Find where the given text appears and provide that cell's center as [X, Y] coordinate. 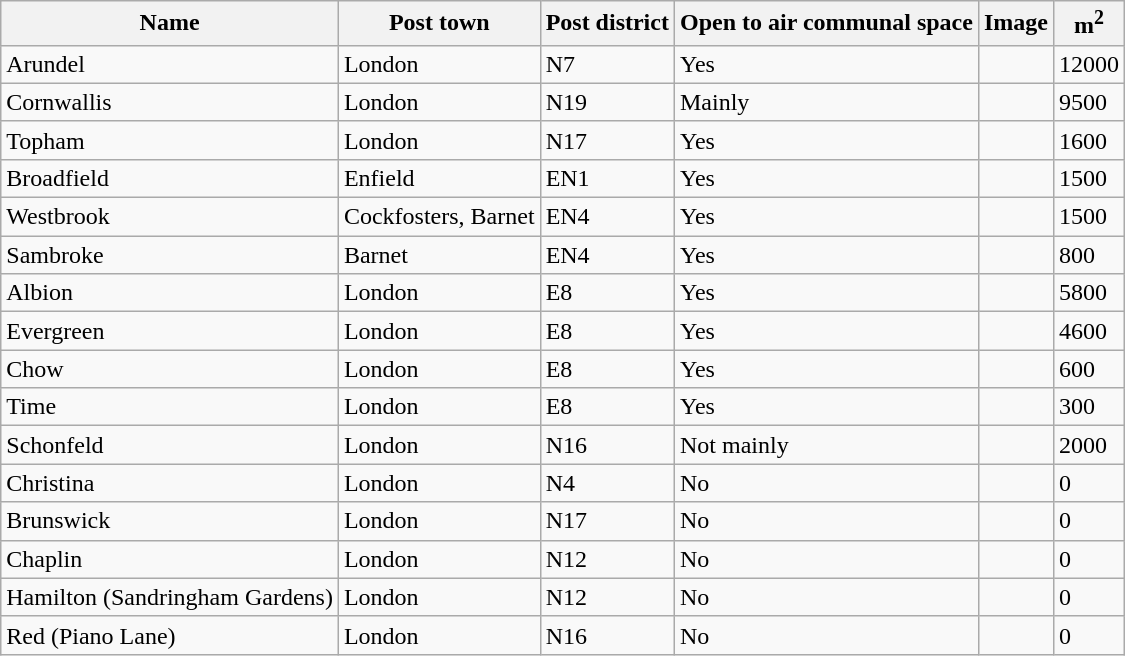
Broadfield [170, 178]
Chow [170, 369]
1600 [1088, 140]
EN1 [607, 178]
N19 [607, 102]
Westbrook [170, 217]
Image [1016, 24]
Post town [439, 24]
m2 [1088, 24]
Enfield [439, 178]
Christina [170, 483]
Evergreen [170, 331]
Time [170, 407]
300 [1088, 407]
N4 [607, 483]
Albion [170, 293]
600 [1088, 369]
Chaplin [170, 559]
9500 [1088, 102]
Sambroke [170, 255]
4600 [1088, 331]
Hamilton (Sandringham Gardens) [170, 597]
Topham [170, 140]
Red (Piano Lane) [170, 635]
Brunswick [170, 521]
Mainly [826, 102]
2000 [1088, 445]
12000 [1088, 64]
N7 [607, 64]
Post district [607, 24]
Schonfeld [170, 445]
Name [170, 24]
Cornwallis [170, 102]
5800 [1088, 293]
Not mainly [826, 445]
Cockfosters, Barnet [439, 217]
Arundel [170, 64]
800 [1088, 255]
Barnet [439, 255]
Open to air communal space [826, 24]
